Search for the cell housing the specified text and yield its (X, Y) center coordinate. 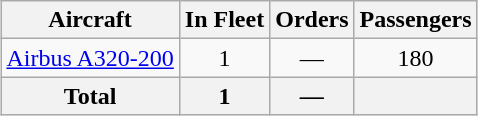
Airbus A320-200 (90, 58)
Aircraft (90, 20)
Passengers (416, 20)
Total (90, 96)
Orders (312, 20)
180 (416, 58)
In Fleet (224, 20)
